Return the [X, Y] coordinate for the center point of the cell that contains the specified text.  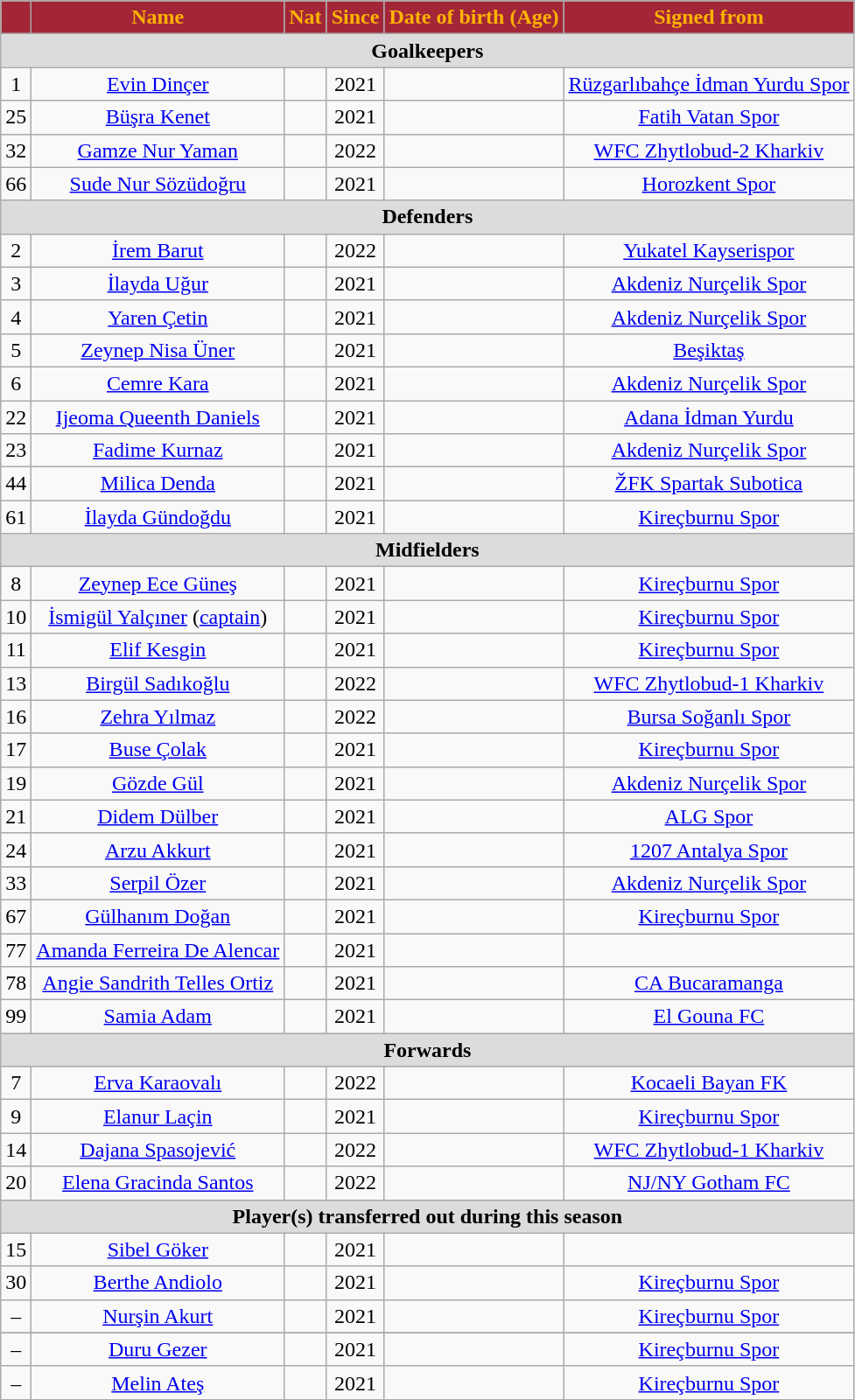
Cemre Kara [158, 383]
77 [16, 949]
10 [16, 617]
İlayda Uğur [158, 283]
Ijeoma Queenth Daniels [158, 417]
Elena Gracinda Santos [158, 1183]
İsmigül Yalçıner (captain) [158, 617]
Signed from [709, 17]
Yukatel Kayserispor [709, 250]
ALG Spor [709, 816]
25 [16, 117]
Erva Karaovalı [158, 1083]
67 [16, 916]
23 [16, 451]
Midfielders [427, 550]
15 [16, 1249]
13 [16, 683]
20 [16, 1183]
Angie Sandrith Telles Ortiz [158, 983]
CA Bucaramanga [709, 983]
32 [16, 150]
Bursa Soğanlı Spor [709, 717]
Gözde Gül [158, 783]
Gülhanım Doğan [158, 916]
1207 Antalya Spor [709, 850]
Buse Çolak [158, 750]
Elanur Laçin [158, 1116]
Zeynep Ece Güneş [158, 584]
Nurşin Akurt [158, 1316]
Yaren Çetin [158, 317]
11 [16, 650]
Since [355, 17]
İrem Barut [158, 250]
61 [16, 517]
Beşiktaş [709, 350]
İlayda Gündoğdu [158, 517]
Gamze Nur Yaman [158, 150]
Goalkeepers [427, 51]
Defenders [427, 217]
99 [16, 1017]
14 [16, 1150]
9 [16, 1116]
Sude Nur Sözüdoğru [158, 184]
7 [16, 1083]
WFC Zhytlobud-2 Kharkiv [709, 150]
Horozkent Spor [709, 184]
Nat [305, 17]
78 [16, 983]
Evin Dinçer [158, 84]
2 [16, 250]
Melin Ateş [158, 1382]
22 [16, 417]
1 [16, 84]
Berthe Andiolo [158, 1283]
6 [16, 383]
Dajana Spasojević [158, 1150]
Name [158, 17]
Duru Gezer [158, 1349]
Zeynep Nisa Üner [158, 350]
19 [16, 783]
21 [16, 816]
Fadime Kurnaz [158, 451]
66 [16, 184]
Birgül Sadıkoğlu [158, 683]
ŽFK Spartak Subotica [709, 484]
Rüzgarlıbahçe İdman Yurdu Spor [709, 84]
Büşra Kenet [158, 117]
16 [16, 717]
NJ/NY Gotham FC [709, 1183]
Didem Dülber [158, 816]
Elif Kesgin [158, 650]
Samia Adam [158, 1017]
33 [16, 883]
5 [16, 350]
Adana İdman Yurdu [709, 417]
44 [16, 484]
Arzu Akkurt [158, 850]
3 [16, 283]
8 [16, 584]
Forwards [427, 1050]
Kocaeli Bayan FK [709, 1083]
30 [16, 1283]
17 [16, 750]
Milica Denda [158, 484]
Zehra Yılmaz [158, 717]
Fatih Vatan Spor [709, 117]
Amanda Ferreira De Alencar [158, 949]
4 [16, 317]
Player(s) transferred out during this season [427, 1216]
El Gouna FC [709, 1017]
Sibel Göker [158, 1249]
Serpil Özer [158, 883]
Date of birth (Age) [474, 17]
24 [16, 850]
